Return [X, Y] of the center of cell containing provided text 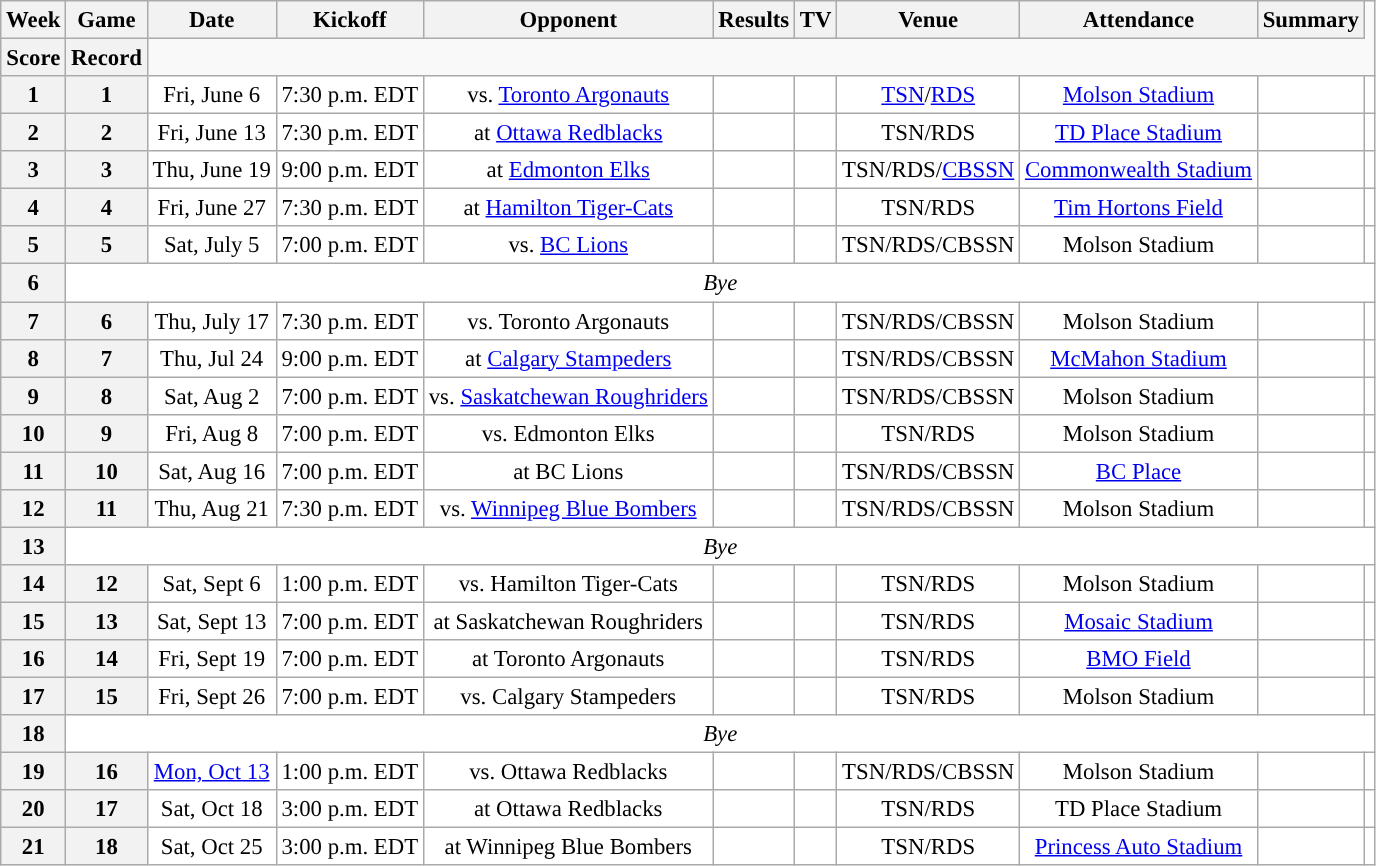
Sat, Oct 25 [212, 847]
Summary [1310, 20]
Kickoff [350, 20]
Venue [928, 20]
vs. BC Lions [568, 245]
Fri, June 6 [212, 95]
vs. Edmonton Elks [568, 433]
Attendance [1139, 20]
Commonwealth Stadium [1139, 170]
Fri, Sept 26 [212, 697]
vs. Ottawa Redblacks [568, 772]
BMO Field [1139, 659]
19 [34, 772]
Sat, Aug 16 [212, 471]
Thu, June 19 [212, 170]
vs. Saskatchewan Roughriders [568, 396]
Fri, June 13 [212, 133]
at Hamilton Tiger-Cats [568, 208]
at Toronto Argonauts [568, 659]
at Saskatchewan Roughriders [568, 621]
Thu, Jul 24 [212, 358]
Score [34, 58]
Week [34, 20]
Thu, Aug 21 [212, 509]
Princess Auto Stadium [1139, 847]
Fri, Sept 19 [212, 659]
Sat, Sept 13 [212, 621]
Tim Hortons Field [1139, 208]
Sat, Aug 2 [212, 396]
Mosaic Stadium [1139, 621]
Date [212, 20]
at Edmonton Elks [568, 170]
at Winnipeg Blue Bombers [568, 847]
TV [816, 20]
Thu, July 17 [212, 321]
Sat, July 5 [212, 245]
vs. Hamilton Tiger-Cats [568, 584]
McMahon Stadium [1139, 358]
Fri, Aug 8 [212, 433]
Sat, Oct 18 [212, 809]
at Calgary Stampeders [568, 358]
Game [106, 20]
at BC Lions [568, 471]
BC Place [1139, 471]
Results [754, 20]
Mon, Oct 13 [212, 772]
Record [106, 58]
Opponent [568, 20]
Sat, Sept 6 [212, 584]
vs. Calgary Stampeders [568, 697]
20 [34, 809]
Fri, June 27 [212, 208]
21 [34, 847]
vs. Winnipeg Blue Bombers [568, 509]
